Identify which cell holds the provided text, then report its [X, Y] central coordinate. 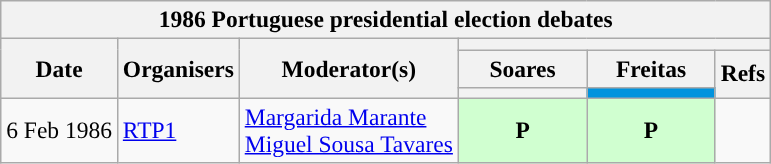
Soares [522, 68]
1986 Portuguese presidential election debates [386, 19]
Freitas [651, 68]
Organisers [178, 68]
Margarida MaranteMiguel Sousa Tavares [348, 130]
Refs [742, 74]
Date [60, 68]
6 Feb 1986 [60, 130]
RTP1 [178, 130]
Moderator(s) [348, 68]
